Pinpoint the cell where the given text exists, returning its (x, y) midpoint coordinate. 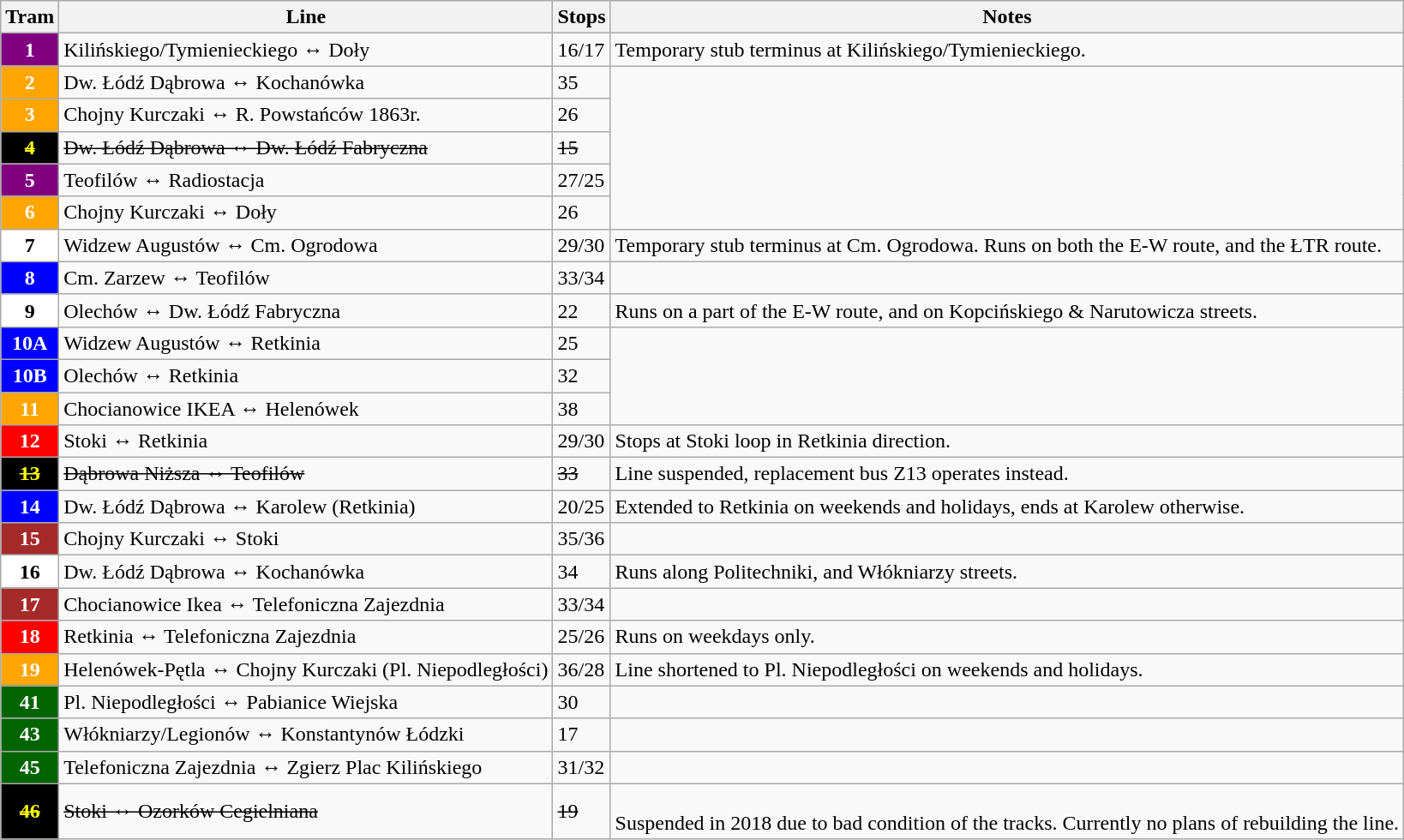
46 (30, 811)
Chojny Kurczaki ↔ R. Powstańców 1863r. (306, 115)
18 (30, 637)
Chojny Kurczaki ↔ Doły (306, 213)
Helenówek-Pętla ↔ Chojny Kurczaki (Pl. Niepodległości) (306, 669)
35/36 (581, 539)
10A (30, 343)
36/28 (581, 669)
Runs on a part of the E-W route, and on Kopcińskiego & Narutowicza streets. (1007, 310)
43 (30, 735)
Dąbrowa Niższa ↔ Teofilów (306, 474)
2 (30, 82)
13 (30, 474)
Dw. Łódź Dąbrowa ↔ Karolew (Retkinia) (306, 507)
31/32 (581, 767)
Telefoniczna Zajezdnia ↔ Zgierz Plac Kilińskiego (306, 767)
34 (581, 572)
Notes (1007, 17)
Line suspended, replacement bus Z13 operates instead. (1007, 474)
Retkinia ↔ Telefoniczna Zajezdnia (306, 637)
22 (581, 310)
Temporary stub terminus at Cm. Ogrodowa. Runs on both the E-W route, and the ŁTR route. (1007, 245)
Line shortened to Pl. Niepodległości on weekends and holidays. (1007, 669)
10B (30, 375)
4 (30, 147)
Chocianowice Ikea ↔ Telefoniczna Zajezdnia (306, 604)
Stops at Stoki loop in Retkinia direction. (1007, 441)
Widzew Augustów ↔ Retkinia (306, 343)
Runs along Politechniki, and Włókniarzy streets. (1007, 572)
1 (30, 50)
16/17 (581, 50)
9 (30, 310)
Line (306, 17)
6 (30, 213)
38 (581, 409)
Teofilów ↔ Radiostacja (306, 180)
Stoki ↔ Ozorków Cegielniana (306, 811)
14 (30, 507)
30 (581, 702)
Extended to Retkinia on weekends and holidays, ends at Karolew otherwise. (1007, 507)
Olechów ↔ Retkinia (306, 375)
Runs on weekdays only. (1007, 637)
32 (581, 375)
5 (30, 180)
Stoki ↔ Retkinia (306, 441)
25/26 (581, 637)
Stops (581, 17)
33 (581, 474)
Tram (30, 17)
41 (30, 702)
27/25 (581, 180)
45 (30, 767)
Kilińskiego/Tymienieckiego ↔ Doły (306, 50)
35 (581, 82)
Chojny Kurczaki ↔ Stoki (306, 539)
8 (30, 278)
11 (30, 409)
Olechów ↔ Dw. Łódź Fabryczna (306, 310)
Cm. Zarzew ↔ Teofilów (306, 278)
20/25 (581, 507)
Temporary stub terminus at Kilińskiego/Tymienieckiego. (1007, 50)
16 (30, 572)
Pl. Niepodległości ↔ Pabianice Wiejska (306, 702)
Dw. Łódź Dąbrowa ↔ Dw. Łódź Fabryczna (306, 147)
3 (30, 115)
12 (30, 441)
Włókniarzy/Legionów ↔ Konstantynów Łódzki (306, 735)
Suspended in 2018 due to bad condition of the tracks. Currently no plans of rebuilding the line. (1007, 811)
25 (581, 343)
Chocianowice IKEA ↔ Helenówek (306, 409)
Widzew Augustów ↔ Cm. Ogrodowa (306, 245)
7 (30, 245)
